Return the (x, y) coordinate for the center point of the cell that contains the specified text.  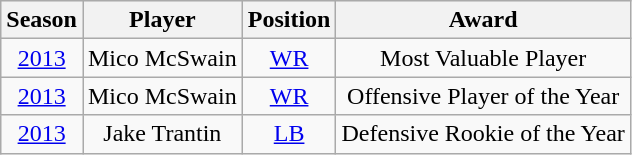
Position (289, 20)
LB (289, 134)
Jake Trantin (162, 134)
Player (162, 20)
Most Valuable Player (483, 58)
Defensive Rookie of the Year (483, 134)
Award (483, 20)
Season (42, 20)
Offensive Player of the Year (483, 96)
